Locate the cell with the specified text and output its (X, Y) center coordinate. 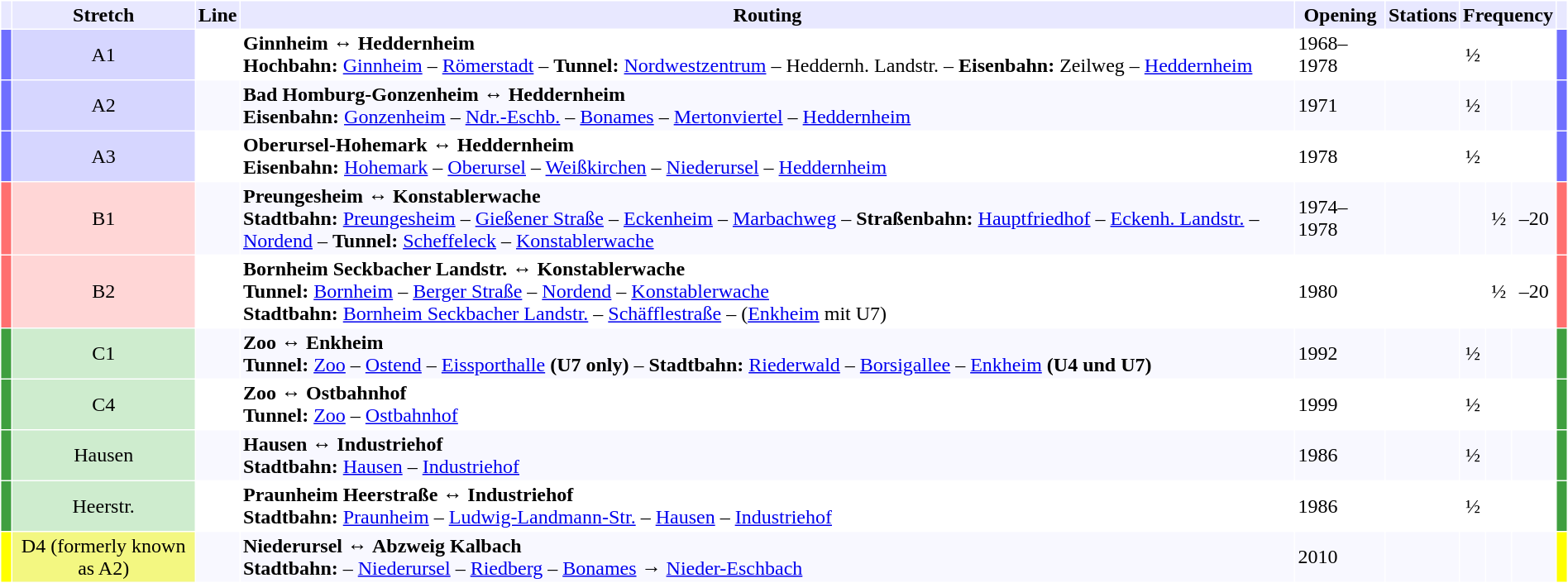
1974–1978 (1340, 218)
A1 (103, 55)
1968–1978 (1340, 55)
Hausen ↔ IndustriehofStadtbahn: Hausen – Industriehof (767, 455)
A3 (103, 156)
Oberursel-Hohemark ↔ HeddernheimEisenbahn: Hohemark – Oberursel – Weißkirchen – Niederursel – Heddernheim (767, 156)
Bad Homburg-Gonzenheim ↔ HeddernheimEisenbahn: Gonzenheim – Ndr.-Eschb. – Bonames – Mertonviertel – Heddernheim (767, 106)
B1 (103, 218)
Hausen (103, 455)
B2 (103, 291)
1978 (1340, 156)
Line (218, 15)
Opening (1340, 15)
Praunheim Heerstraße ↔ IndustriehofStadtbahn: Praunheim – Ludwig-Landmann-Str. – Hausen – Industriehof (767, 506)
D4 (formerly known as A2) (103, 557)
1980 (1340, 291)
1971 (1340, 106)
Ginnheim ↔ HeddernheimHochbahn: Ginnheim – Römerstadt – Tunnel: Nordwestzentrum – Heddernh. Landstr. – Eisenbahn: Zeilweg – Heddernheim (767, 55)
Stretch (103, 15)
Zoo ↔ OstbahnhofTunnel: Zoo – Ostbahnhof (767, 404)
Niederursel ↔ Abzweig KalbachStadtbahn: – Niederursel – Riedberg – Bonames → Nieder-Eschbach (767, 557)
Heerstr. (103, 506)
1992 (1340, 354)
Frequency (1508, 15)
2010 (1340, 557)
Stations (1422, 15)
C1 (103, 354)
A2 (103, 106)
1999 (1340, 404)
Zoo ↔ EnkheimTunnel: Zoo – Ostend – Eissporthalle (U7 only) – Stadtbahn: Riederwald – Borsigallee – Enkheim (U4 und U7) (767, 354)
C4 (103, 404)
Routing (767, 15)
